Identify which cell holds the provided text, then report its [x, y] central coordinate. 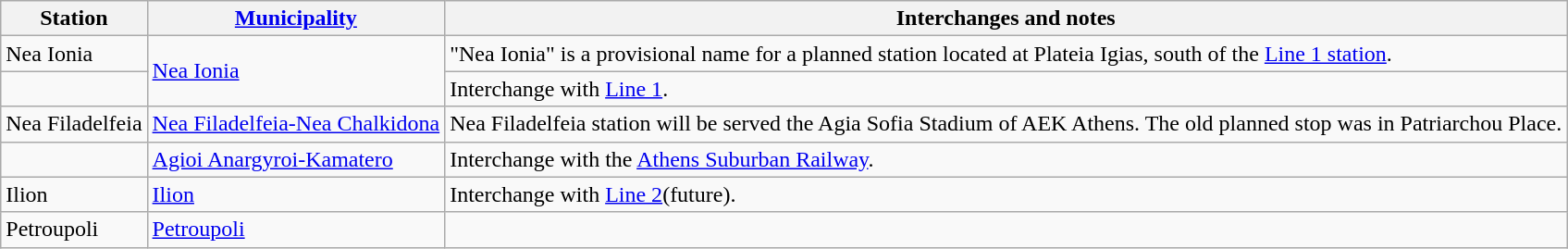
Nea Filadelfeia station will be served the Agia Sofia Stadium of AEK Athens. The old planned stop was in Patriarchou Place. [1006, 124]
Interchanges and notes [1006, 19]
Nea Filadelfeia [74, 124]
Interchange with the Athens Suburban Railway. [1006, 159]
Municipality [296, 19]
Nea Filadelfeia-Nea Chalkidona [296, 124]
"Nea Ionia" is a provisional name for a planned station located at Plateia Igias, south of the Line 1 station. [1006, 54]
Station [74, 19]
Interchange with Line 2(future). [1006, 194]
Interchange with Line 1. [1006, 89]
Agioi Anargyroi-Kamatero [296, 159]
